Capture the cell that displays the provided text and extract its (x, y) central coordinate. 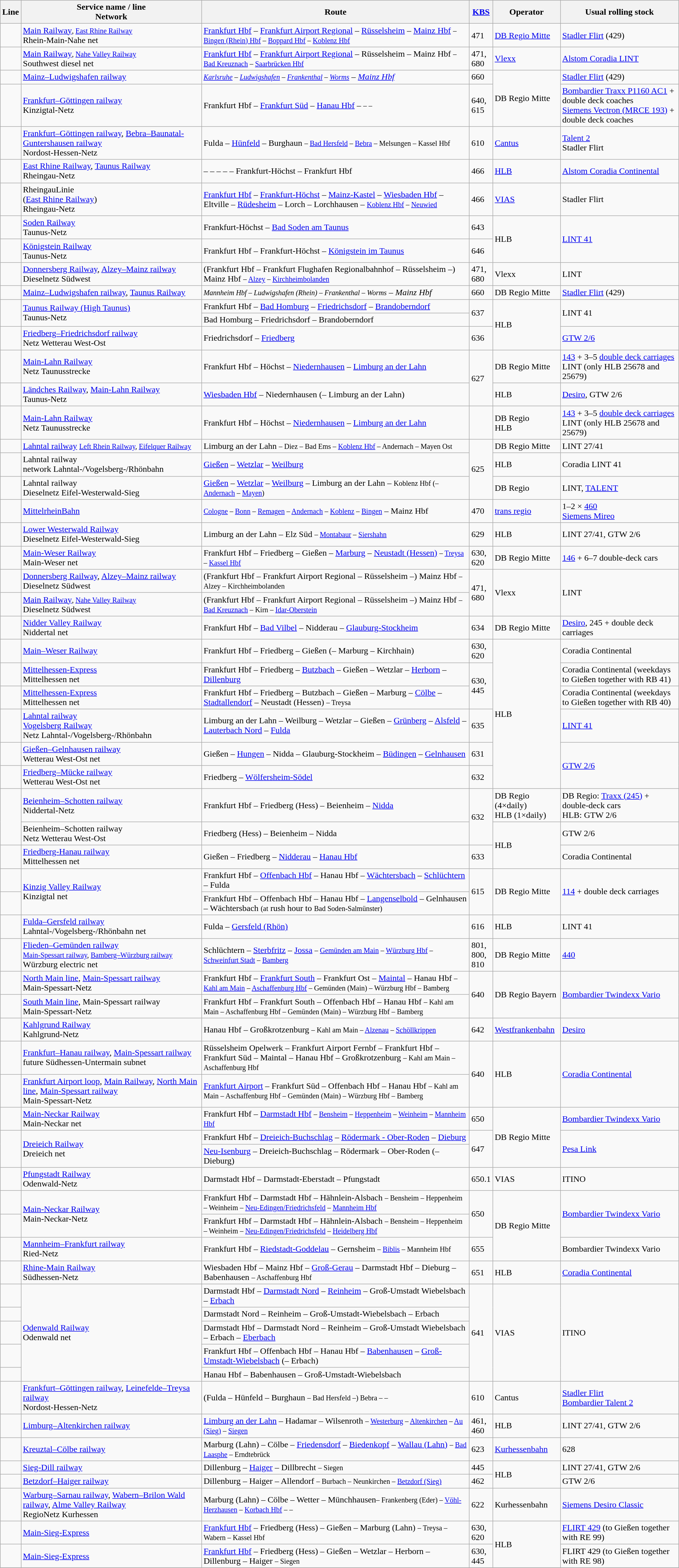
623 (481, 1449)
Stadler Flirt (620, 199)
640, 615 (481, 105)
FLIRT 429 (to Gießen together with RE 99) (620, 1533)
Marburg (Lahn) – Cölbe – Wetter – Münchhausen– Frankenberg (Eder) – Vöhl-Herzhausen – Korbach Hbf – – (336, 1505)
Dillenburg – Haiger – Dillbrecht – Siegen (336, 1468)
Pfungstadt RailwayOdenwald-Netz (111, 1179)
Frankfurt Hbf – Darmstadt Hbf – Hähnlein-Alsbach – Bensheim – Heppenheim – Weinheim – Neu-Edingen/Friedrichsfeld – Heidelberg Hbf (336, 1226)
Main-Neckar RailwayMain-Neckar net (111, 1119)
636 (481, 338)
Warburg–Sarnau railway, Wabern–Brilon Wald railway, Alme Valley RailwayRegioNetz Kurhessen (111, 1505)
Dreieich RailwayDreieich net (111, 1149)
146 + 6–7 double-deck cars (620, 557)
Coradia Continental (weekdays to Gießen together with RB 41) (620, 674)
Pesa Link (620, 1149)
Frankfurt Hbf – Darmstadt Hbf – Bensheim – Heppenheim – Weinheim – Mannheim Hbf (336, 1119)
461,460 (481, 1426)
Main-Neckar RailwayMain-Neckar-Netz (111, 1214)
Lahntal railwayVogelsberg RailwayNetz Lahntal-/Vogelsberg-/Rhönbahn (111, 726)
Darmstadt Hbf – Darmstadt Nord – Reinheim – Groß-Umstadt Wiebelsbach – Erbach (336, 1295)
Gießen–Gelnhausen railwayWetterau West-Ost net (111, 754)
Frankfurt Hbf – Frankfurt Süd – Hanau Hbf – – – (336, 105)
Frankfurt Hbf – Darmstadt Hbf – Hähnlein-Alsbach – Bensheim – Heppenheim – Weinheim – Neu-Edingen/Friedrichsfeld – Mannheim Hbf (336, 1202)
Hanau Hbf – Großkrotzenburg – Kahl am Main – Alzenau – Schöllkrippen (336, 1030)
FLIRT 429 (to Gießen together with RE 98) (620, 1556)
DB Regio: Traxx (245) + double-deck carsHLB: GTW 2/6 (620, 805)
MittelrheinBahn (111, 511)
Frankfurt Hbf – Friedberg (Hess) – Beienheim – Nidda (336, 805)
641 (481, 1333)
Frankfurt Hbf – Frankfurt Airport Regional – Rüsselsheim – Mainz Hbf – Bad Kreuznach – Saarbrücken Hbf (336, 59)
651 (481, 1272)
630,620 (481, 1533)
655 (481, 1249)
Bombardier Traxx P1160 AC1 + double deck coachesSiemens Vectron (MRCE 193) + double deck coaches (620, 105)
471 (481, 35)
Odenwald RailwayOdenwald net (111, 1333)
Main Railway, East Rhine RailwayRhein-Main-Nahe net (111, 35)
Frankfurt Hbf – Bad Vilbel – Nidderau – Glauburg-Stockheim (336, 628)
Frankfurt Hbf – Friedberg – Butzbach – Gießen – Wetzlar – Herborn – Dillenburg (336, 674)
Coradia Continental (weekdays to Gießen together with RB 40) (620, 698)
Talent 2Stadler Flirt (620, 143)
Frankfurt Hbf – Frankfurt-Höchst – Mainz-Kastel – Wiesbaden Hbf – Eltville – Rüdesheim – Lorch – Lorchhausen – Koblenz Hbf – Neuwied (336, 199)
Fulda – Gersfeld (Rhön) (336, 926)
South Main line, Main-Spessart railwayMain-Spessart-Netz (111, 1006)
637 (481, 313)
Desiro, GTW 2/6 (620, 395)
Coradia LINT 41 (620, 464)
Mannheim–Frankfurt railwayRied-Netz (111, 1249)
629 (481, 534)
Operator (526, 12)
Alstom Coradia Continental (620, 171)
622 (481, 1505)
630,445 (481, 1556)
Gießen – Hungen – Nidda – Glauburg-Stockheim – Büdingen – Gelnhausen (336, 754)
Ländches Railway, Main-Lahn RailwayTaunus-Netz (111, 395)
615 (481, 892)
Route (336, 12)
Darmstadt Hbf – Darmstadt-Eberstadt – Pfungstadt (336, 1179)
Frankfurt Hbf – Frankfurt-Höchst – Königstein im Taunus (336, 251)
RheingauLinie(East Rhine Railway)Rheingau-Netz (111, 199)
Kinzig Valley RailwayKinzigtal net (111, 892)
Karlsruhe – Ludwigshafen – Frankenthal – Worms – Mainz Hbf (336, 77)
(Fulda – Hünfeld – Burghaun – Bad Hersfeld –) Bebra – – (336, 1397)
Frankfurt Hbf – Frankfurt Airport Regional – Rüsselsheim – Mainz Hbf – Bingen (Rhein) Hbf – Boppard Hbf – Koblenz Hbf (336, 35)
DB Regio (4×daily) HLB (1×daily) (526, 805)
650.1 (481, 1179)
Kahlgrund RailwayKahlgrund-Netz (111, 1030)
642 (481, 1030)
Frankfurt Airport – Frankfurt Süd – Offenbach Hbf – Hanau Hbf – Kahl am Main – Aschaffenburg Hbf – Gemünden (Main) – Würzburg Hbf – Bamberg (336, 1090)
(Frankfurt Hbf – Frankfurt Airport Regional – Rüsselsheim –) Mainz Hbf – Alzey – Kirchheimbolanden (336, 581)
Betzdorf–Haiger railway (111, 1481)
Friedberg–Mücke railwayWetterau West-Ost net (111, 777)
Limburg an der Lahn – Hadamar – Wilsenroth – Westerburg – Altenkirchen – Au (Sieg) – Siegen (336, 1426)
Fulda – Hünfeld – Burghaun – Bad Hersfeld – Bebra – Melsungen – Kassel Hbf (336, 143)
643 (481, 227)
Service name / lineNetwork (111, 12)
Main–Weser Railway (111, 651)
Cologne – Bonn – Remagen – Andernach – Koblenz – Bingen – Mainz Hbf (336, 511)
Mainz–Ludwigshafen railway, Taunus Railway (111, 292)
LINT 27/41 (620, 446)
Desiro, 245 + double deck carriages (620, 628)
Desiro (620, 1030)
462 (481, 1481)
Schlüchtern – Sterbfritz – Jossa – Gemünden am Main – Würzburg Hbf – Schweinfurt Stadt – Bamberg (336, 955)
(Frankfurt Hbf – Frankfurt Flughafen Regionalbahnhof – Rüsselsheim –) Mainz Hbf – Alzey – Kirchheimbolanden (336, 274)
445 (481, 1468)
Frankfurt Hbf – Riedstadt-Goddelau – Gernsheim – Biblis – Mannheim Hbf (336, 1249)
440 (620, 955)
647 (481, 1149)
(Frankfurt Hbf – Frankfurt Airport Regional – Rüsselsheim –) Mainz Hbf – Bad Kreuznach – Kirn – Idar-Oberstein (336, 604)
Frankfurt–Hanau railway, Main-Spessart railway future Südhessen-Untermain subnet (111, 1058)
Friedberg–Friedrichsdorf railwayNetz Wetterau West-Ost (111, 338)
Frankfurt–Göttingen railway, Leinefelde–Treysa railwayNordost-Hessen-Netz (111, 1397)
630, 445 (481, 686)
Lower Westerwald RailwayDieselnetz Eifel-Westerwald-Sieg (111, 534)
Main Railway, Nahe Valley Railway Dieselnetz Südwest (111, 604)
Frankfurt Hbf – Offenbach Hbf – Hanau Hbf – Babenhausen – Groß-Umstadt-Wiebelsbach (– Erbach) (336, 1356)
Frankfurt Hbf – Friedberg – Gießen (– Marburg – Kirchhain) (336, 651)
Wiesbaden Hbf – Niedernhausen (– Limburg an der Lahn) (336, 395)
Usual rolling stock (620, 12)
Soden RailwayTaunus-Netz (111, 227)
Gießen – Wetzlar – Weilburg – Limburg an der Lahn – Koblenz Hbf (– Andernach – Mayen) (336, 488)
Frankfurt Hbf – Dreieich-Buchschlag – Rödermark - Ober-Roden – Dieburg (336, 1137)
Alstom Coradia LINT (620, 59)
Main Railway, Nahe Valley Railway Southwest diesel net (111, 59)
Flieden–Gemünden railwayMain-Spessart railway, Bamberg–Würzburg railwayWürzburg electric net (111, 955)
Limburg an der Lahn – Weilburg – Wetzlar – Gießen – Grünberg – Alsfeld – Lauterbach Nord – Fulda (336, 726)
DB Regio Bayern (526, 994)
Siemens Desiro Classic (620, 1505)
Frankfurt Hbf – Friedberg – Gießen – Marburg – Neustadt (Hessen) – Treysa – Kassel Hbf (336, 557)
625 (481, 469)
634 (481, 628)
Darmstadt Nord – Reinheim – Groß-Umstadt-Wiebelsbach – Erbach (336, 1314)
Frankfurt Hbf – Friedberg (Hess) – Gießen – Marburg (Lahn) – Treysa – Wabern – Kassel Hbf (336, 1533)
Frankfurt–Göttingen railwayKinzigtal-Netz (111, 105)
trans regio (526, 511)
1–2 × 460Siemens Mireo (620, 511)
Taunus Railway (High Taunus)Taunus-Netz (111, 313)
Lahntal railwaynetwork Lahntal-/Vogelsberg-/Rhönbahn (111, 464)
Kreuztal–Cölbe railway (111, 1449)
Frankfurt Hbf – Frankfurt South – Frankfurt Ost – Maintal – Hanau Hbf – Kahl am Main – Aschaffenburg Hbf – Gemünden (Main) – Würzburg Hbf – Bamberg (336, 983)
Wiesbaden Hbf – Mainz Hbf – Groß-Gerau – Darmstadt Hbf – Dieburg – Babenhausen – Aschaffenburg Hbf (336, 1272)
628 (620, 1449)
646 (481, 251)
Frankfurt–Göttingen railway, Bebra–Baunatal-Guntershausen railwayNordost-Hessen-Netz (111, 143)
Königstein RailwayTaunus-Netz (111, 251)
Frankfurt Hbf – Offenbach Hbf – Hanau Hbf – Langenselbold – Gelnhausen – Wächtersbach (at rush hour to Bad Soden-Salmünster) (336, 903)
Beienheim–Schotten railwayNiddertal-Netz (111, 805)
Hanau Hbf – Babenhausen – Groß-Umstadt-Wiebelsbach (336, 1374)
Limburg an der Lahn – Diez – Bad Ems – Koblenz Hbf – Andernach – Mayen Ost (336, 446)
Frankfurt Hbf – Frankfurt South – Offenbach Hbf – Hanau Hbf – Kahl am Main – Aschaffenburg Hbf – Gemünden (Main) – Würzburg Hbf – Bamberg (336, 1006)
Frankfurt Hbf – Friedberg – Butzbach – Gießen – Marburg – Cölbe – Stadtallendorf – Neustadt (Hessen) – Treysa (336, 698)
Dillenburg – Haiger – Allendorf – Burbach – Neunkirchen – Betzdorf (Sieg) (336, 1481)
Rhine-Main RailwaySüdhessen-Netz (111, 1272)
635 (481, 726)
Gießen – Friedberg – Nidderau – Hanau Hbf (336, 857)
Nidder Valley RailwayNiddertal net (111, 628)
Frankfurt Hbf – Bad Homburg – Friedrichsdorf – Brandoberndorf (336, 306)
Stadler FlirtBombardier Talent 2 (620, 1397)
Lahntal railway Left Rhein Railway, Eifelquer Railway (111, 446)
DB Regio (526, 488)
Fulda–Gersfeld railwayLahntal-/Vogelsberg-/Rhönbahn net (111, 926)
Friedrichsdorf – Friedberg (336, 338)
North Main line, Main-Spessart railwayMain-Spessart-Netz (111, 983)
DB RegioHLB (526, 423)
616 (481, 926)
Main-Weser RailwayMain-Weser net (111, 557)
627 (481, 378)
Neu-Isenburg – Dreieich-Buchschlag – Rödermark – Ober-Roden (– Dieburg) (336, 1156)
Westfrankenbahn (526, 1030)
Darmstadt Hbf – Darmstadt Nord – Reinheim – Groß-Umstadt Wiebelsbach – Erbach – Eberbach (336, 1333)
Frankfurt Airport loop, Main Railway, North Main line, Main-Spessart railwayMain-Spessart-Netz (111, 1090)
Sieg-Dill railway (111, 1468)
Bad Homburg – Friedrichsdorf – Brandoberndorf (336, 320)
801,800,810 (481, 955)
Friedberg-Hanau railwayMittelhessen net (111, 857)
114 + double deck carriages (620, 892)
Line (11, 12)
KBS (481, 12)
Limburg an der Lahn – Elz Süd – Montabaur – Siershahn (336, 534)
Gießen – Wetzlar – Weilburg (336, 464)
633 (481, 857)
Frankfurt Hbf – Friedberg (Hess) – Gießen – Wetzlar – Herborn – Dillenburg – Haiger – Siegen (336, 1556)
470 (481, 511)
Friedberg (Hess) – Beienheim – Nidda (336, 833)
Mainz–Ludwigshafen railway (111, 77)
Frankfurt Hbf – Offenbach Hbf – Hanau Hbf – Wächtersbach – Schlüchtern – Fulda (336, 880)
Mannheim Hbf – Ludwigshafen (Rhein) – Frankenthal – Worms – Mainz Hbf (336, 292)
Limburg–Altenkirchen railway (111, 1426)
Frankfurt-Höchst – Bad Soden am Taunus (336, 227)
Lahntal railwayDieselnetz Eifel-Westerwald-Sieg (111, 488)
631 (481, 754)
LINT, TALENT (620, 488)
Beienheim–Schotten railwayNetz Wetterau West-Ost (111, 833)
– – – – – Frankfurt-Höchst – Frankfurt Hbf (336, 171)
East Rhine Railway, Taunus RailwayRheingau-Netz (111, 171)
Marburg (Lahn) – Cölbe – Friedensdorf – Biedenkopf – Wallau (Lahn) – Bad Laasphe – Erndtebrück (336, 1449)
Friedberg – Wölfersheim-Södel (336, 777)
